Find where the given text appears and provide that cell's center as (x, y) coordinate. 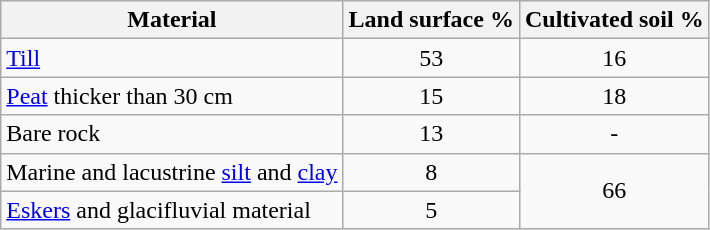
15 (431, 96)
Material (172, 20)
Bare rock (172, 134)
Peat thicker than 30 cm (172, 96)
66 (614, 191)
13 (431, 134)
8 (431, 172)
Marine and lacustrine silt and clay (172, 172)
53 (431, 58)
16 (614, 58)
- (614, 134)
Till (172, 58)
Land surface % (431, 20)
18 (614, 96)
Eskers and glacifluvial material (172, 210)
5 (431, 210)
Cultivated soil % (614, 20)
